Identify which cell holds the provided text, then report its (X, Y) central coordinate. 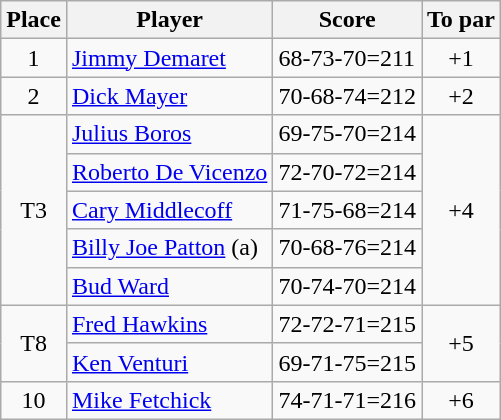
Cary Middlecoff (169, 210)
Score (348, 20)
70-74-70=214 (348, 286)
Ken Venturi (169, 362)
Place (34, 20)
74-71-71=216 (348, 400)
Bud Ward (169, 286)
+2 (462, 96)
69-71-75=215 (348, 362)
+1 (462, 58)
+4 (462, 210)
72-70-72=214 (348, 172)
Roberto De Vicenzo (169, 172)
Jimmy Demaret (169, 58)
+6 (462, 400)
Mike Fetchick (169, 400)
69-75-70=214 (348, 134)
1 (34, 58)
+5 (462, 343)
70-68-74=212 (348, 96)
Player (169, 20)
2 (34, 96)
T8 (34, 343)
71-75-68=214 (348, 210)
72-72-71=215 (348, 324)
Julius Boros (169, 134)
Billy Joe Patton (a) (169, 248)
70-68-76=214 (348, 248)
T3 (34, 210)
68-73-70=211 (348, 58)
Fred Hawkins (169, 324)
Dick Mayer (169, 96)
10 (34, 400)
To par (462, 20)
